Search for the cell housing the specified text and yield its (X, Y) center coordinate. 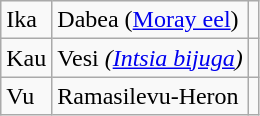
Ramasilevu-Heron (150, 96)
Kau (26, 58)
Dabea (Moray eel) (150, 20)
Vu (26, 96)
Vesi (Intsia bijuga) (150, 58)
Ika (26, 20)
